Search for the cell housing the specified text and yield its [x, y] center coordinate. 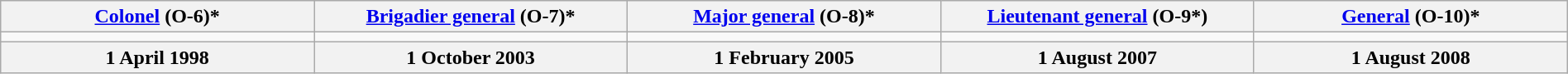
Brigadier general (O-7)* [471, 17]
Colonel (O-6)* [157, 17]
1 October 2003 [471, 57]
1 April 1998 [157, 57]
General (O-10)* [1411, 17]
Major general (O-8)* [784, 17]
1 August 2007 [1097, 57]
1 August 2008 [1411, 57]
1 February 2005 [784, 57]
Lieutenant general (O-9*) [1097, 17]
